Return the [x, y] coordinate for the center point of the cell that contains the specified text.  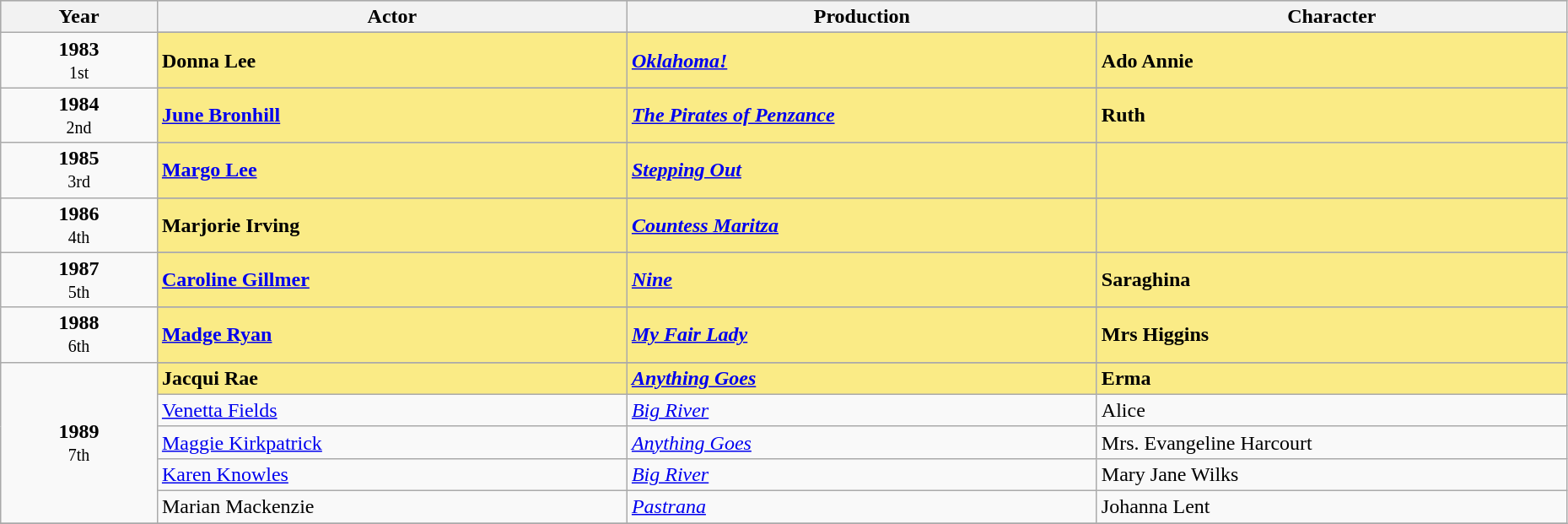
Pastrana [862, 506]
19831st [79, 61]
Johanna Lent [1331, 506]
19842nd [79, 115]
Karen Knowles [391, 474]
June Bronhill [391, 115]
Countess Maritza [862, 224]
Marian Mackenzie [391, 506]
Erma [1331, 378]
19897th [79, 442]
Donna Lee [391, 61]
19864th [79, 224]
Venetta Fields [391, 410]
Mrs. Evangeline Harcourt [1331, 442]
Mary Jane Wilks [1331, 474]
Actor [391, 17]
Maggie Kirkpatrick [391, 442]
Jacqui Rae [391, 378]
Marjorie Irving [391, 224]
Margo Lee [391, 170]
Ado Annie [1331, 61]
Year [79, 17]
Stepping Out [862, 170]
Oklahoma! [862, 61]
19853rd [79, 170]
19875th [79, 280]
Character [1331, 17]
Madge Ryan [391, 334]
Nine [862, 280]
Mrs Higgins [1331, 334]
Saraghina [1331, 280]
Alice [1331, 410]
Production [862, 17]
My Fair Lady [862, 334]
Caroline Gillmer [391, 280]
Ruth [1331, 115]
19886th [79, 334]
The Pirates of Penzance [862, 115]
